Scan for the cell matching the given text and deliver its [X, Y] coordinate at center. 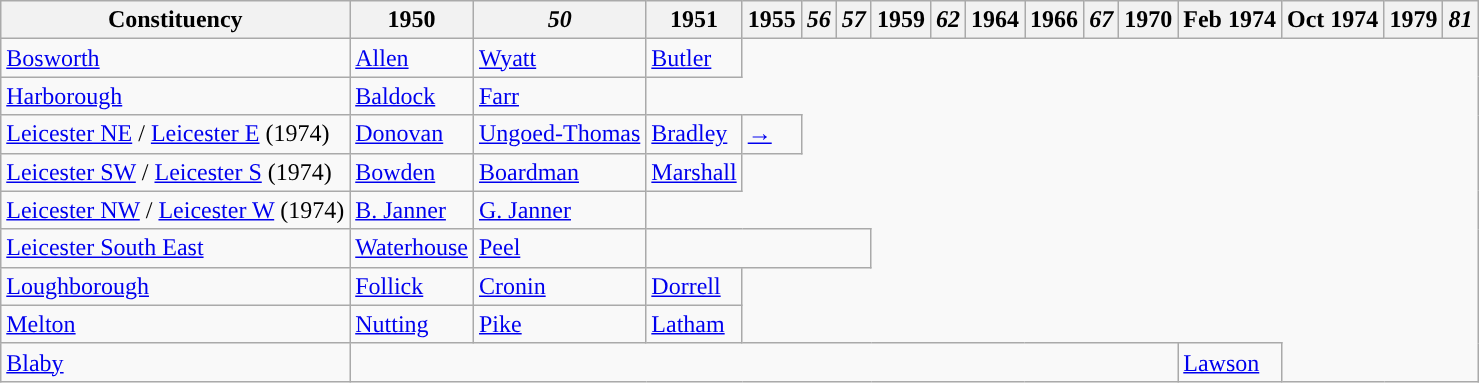
Waterhouse [412, 248]
Boardman [559, 172]
1959 [900, 20]
Wyatt [559, 58]
Lawson [1230, 362]
Leicester South East [176, 248]
Feb 1974 [1230, 20]
B. Janner [412, 210]
1950 [412, 20]
62 [948, 20]
Pike [559, 324]
Leicester NW / Leicester W (1974) [176, 210]
1955 [772, 20]
Donovan [412, 134]
Butler [694, 58]
Melton [176, 324]
Blaby [176, 362]
Bowden [412, 172]
Allen [412, 58]
Oct 1974 [1332, 20]
Constituency [176, 20]
50 [559, 20]
67 [1102, 20]
Latham [694, 324]
Baldock [412, 96]
1966 [1054, 20]
Bosworth [176, 58]
Bradley [694, 134]
1979 [1414, 20]
81 [1460, 20]
→ [772, 134]
Peel [559, 248]
Follick [412, 286]
Marshall [694, 172]
Harborough [176, 96]
Dorrell [694, 286]
Cronin [559, 286]
Loughborough [176, 286]
1951 [694, 20]
Ungoed-Thomas [559, 134]
Leicester SW / Leicester S (1974) [176, 172]
1970 [1148, 20]
56 [818, 20]
1964 [996, 20]
Nutting [412, 324]
Farr [559, 96]
Leicester NE / Leicester E (1974) [176, 134]
G. Janner [559, 210]
57 [854, 20]
